Return (X, Y) of the center of cell containing provided text 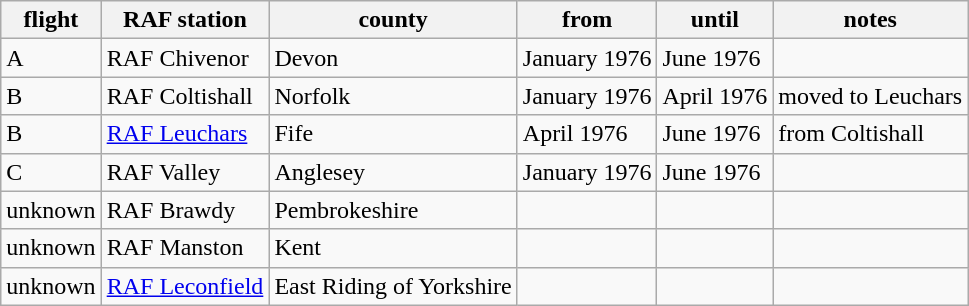
RAF Coltishall (185, 96)
RAF Brawdy (185, 210)
RAF station (185, 20)
RAF Leuchars (185, 134)
RAF Manston (185, 248)
from (587, 20)
moved to Leuchars (870, 96)
A (51, 58)
East Riding of Yorkshire (393, 286)
Pembrokeshire (393, 210)
RAF Valley (185, 172)
C (51, 172)
Devon (393, 58)
RAF Chivenor (185, 58)
Fife (393, 134)
Anglesey (393, 172)
RAF Leconfield (185, 286)
Norfolk (393, 96)
Kent (393, 248)
county (393, 20)
flight (51, 20)
until (715, 20)
notes (870, 20)
from Coltishall (870, 134)
